Output the [X, Y] coordinate of the center of the cell containing the given text.  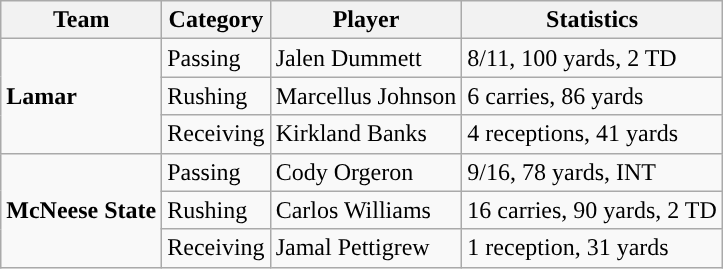
6 carries, 86 yards [592, 96]
Kirkland Banks [366, 134]
Jalen Dummett [366, 58]
Team [82, 20]
1 reception, 31 yards [592, 248]
Player [366, 20]
Category [216, 20]
8/11, 100 yards, 2 TD [592, 58]
Statistics [592, 20]
Carlos Williams [366, 210]
Marcellus Johnson [366, 96]
9/16, 78 yards, INT [592, 172]
4 receptions, 41 yards [592, 134]
Cody Orgeron [366, 172]
Lamar [82, 96]
McNeese State [82, 210]
16 carries, 90 yards, 2 TD [592, 210]
Jamal Pettigrew [366, 248]
